Identify which cell holds the provided text, then report its (x, y) central coordinate. 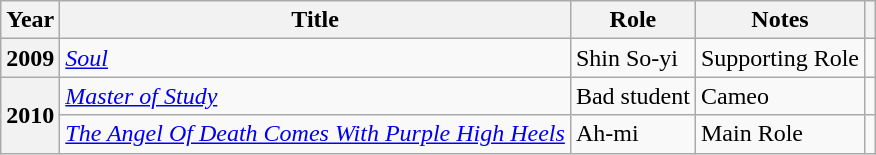
Year (30, 20)
Role (632, 20)
Soul (316, 58)
Ah-mi (632, 134)
Title (316, 20)
Cameo (780, 96)
2010 (30, 115)
The Angel Of Death Comes With Purple High Heels (316, 134)
Main Role (780, 134)
Master of Study (316, 96)
Bad student (632, 96)
Supporting Role (780, 58)
Notes (780, 20)
Shin So-yi (632, 58)
2009 (30, 58)
